Scan for the cell matching the given text and deliver its (X, Y) coordinate at center. 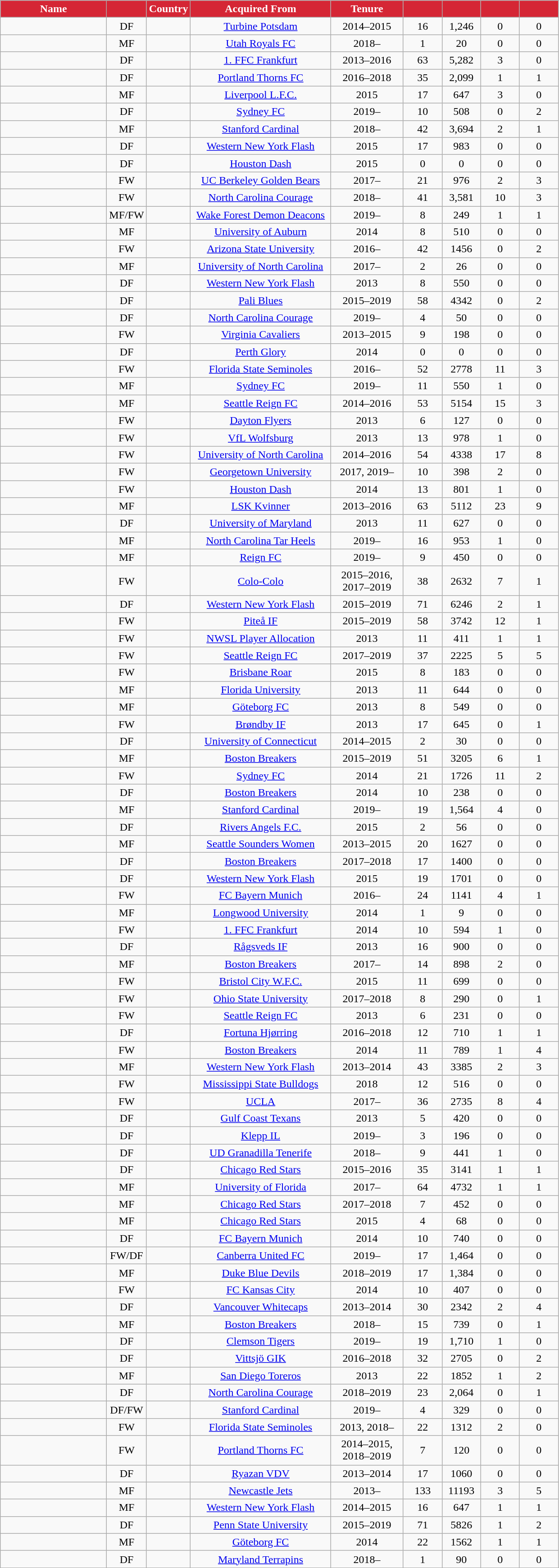
2225 (461, 655)
1701 (461, 878)
2017, 2019– (367, 472)
Utah Royals FC (260, 43)
2735 (461, 1101)
2015–2016 (367, 1170)
Brisbane Roar (260, 673)
699 (461, 981)
24 (423, 895)
68 (461, 1221)
645 (461, 724)
Clemson Tigers (260, 1341)
2632 (461, 581)
249 (461, 215)
594 (461, 930)
450 (461, 558)
Brøndby IF (260, 724)
54 (423, 454)
710 (461, 1032)
LSK Kvinner (260, 506)
Dayton Flyers (260, 420)
3,694 (461, 129)
University of Auburn (260, 232)
FW/DF (127, 1255)
953 (461, 541)
Perth Glory (260, 352)
Pali Blues (260, 300)
43 (423, 1067)
53 (423, 403)
NWSL Player Allocation (260, 638)
VfL Wolfsburg (260, 437)
978 (461, 437)
4342 (461, 300)
1,564 (461, 810)
Acquired From (260, 9)
644 (461, 690)
Arizona State University (260, 249)
Reign FC (260, 558)
3205 (461, 758)
976 (461, 180)
441 (461, 1153)
Vancouver Whitecaps (260, 1307)
Florida University (260, 690)
1456 (461, 249)
2017–2019 (367, 655)
3141 (461, 1170)
University of Florida (260, 1187)
90 (461, 1559)
Gulf Coast Texans (260, 1118)
2013– (367, 1491)
Seattle Sounders Women (260, 844)
University of Connecticut (260, 741)
231 (461, 1015)
1562 (461, 1542)
5112 (461, 506)
Country (168, 9)
Piteå IF (260, 621)
508 (461, 112)
1400 (461, 861)
Colo-Colo (260, 581)
290 (461, 998)
Liverpool L.F.C. (260, 95)
900 (461, 947)
Fortuna Hjørring (260, 1032)
127 (461, 420)
196 (461, 1136)
1,710 (461, 1341)
41 (423, 197)
2705 (461, 1359)
120 (461, 1450)
Turbine Potsdam (260, 26)
407 (461, 1290)
133 (423, 1491)
510 (461, 232)
739 (461, 1324)
64 (423, 1187)
4732 (461, 1187)
UCLA (260, 1101)
420 (461, 1118)
11193 (461, 1491)
6246 (461, 604)
Vittsjö GIK (260, 1359)
983 (461, 146)
DF/FW (127, 1410)
1852 (461, 1376)
56 (461, 827)
Virginia Cavaliers (260, 335)
2015–2016, 2017–2019 (367, 581)
5154 (461, 403)
Klepp IL (260, 1136)
398 (461, 472)
329 (461, 1410)
Ryazan VDV (260, 1473)
Wake Forest Demon Deacons (260, 215)
2,064 (461, 1393)
Georgetown University (260, 472)
Ohio State University (260, 998)
52 (423, 369)
32 (423, 1359)
1,464 (461, 1255)
36 (423, 1101)
Penn State University (260, 1525)
Maryland Terrapins (260, 1559)
51 (423, 758)
Mississippi State Bulldogs (260, 1084)
452 (461, 1204)
5826 (461, 1525)
740 (461, 1238)
Name (54, 9)
14 (423, 964)
627 (461, 523)
801 (461, 489)
3742 (461, 621)
198 (461, 335)
FC Kansas City (260, 1290)
1141 (461, 895)
3,581 (461, 197)
UC Berkeley Golden Bears (260, 180)
Rågsveds IF (260, 947)
2342 (461, 1307)
238 (461, 793)
1726 (461, 775)
San Diego Toreros (260, 1376)
2014–2015, 2018–2019 (367, 1450)
5,282 (461, 60)
789 (461, 1050)
183 (461, 673)
Newcastle Jets (260, 1491)
MF/FW (127, 215)
549 (461, 707)
University of Maryland (260, 523)
898 (461, 964)
2013, 2018– (367, 1427)
37 (423, 655)
Duke Blue Devils (260, 1273)
Canberra United FC (260, 1255)
50 (461, 318)
4338 (461, 454)
3385 (461, 1067)
26 (461, 266)
1,246 (461, 26)
38 (423, 581)
North Carolina Tar Heels (260, 541)
1627 (461, 844)
UD Granadilla Tenerife (260, 1153)
Tenure (367, 9)
411 (461, 638)
1060 (461, 1473)
2,099 (461, 77)
2778 (461, 369)
Bristol City W.F.C. (260, 981)
Rivers Angels F.C. (260, 827)
1,384 (461, 1273)
2018 (367, 1084)
1312 (461, 1427)
516 (461, 1084)
Longwood University (260, 913)
